Identify which cell holds the provided text, then report its (x, y) central coordinate. 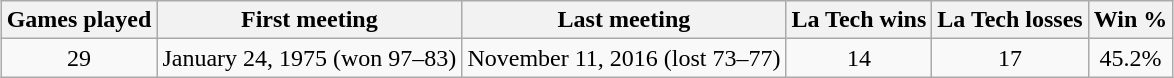
Last meeting (624, 20)
La Tech losses (1010, 20)
45.2% (1130, 58)
Win % (1130, 20)
29 (79, 58)
17 (1010, 58)
First meeting (310, 20)
Games played (79, 20)
La Tech wins (859, 20)
January 24, 1975 (won 97–83) (310, 58)
14 (859, 58)
November 11, 2016 (lost 73–77) (624, 58)
